Detect which cell encompasses the target text, then output its [X, Y] center coordinate. 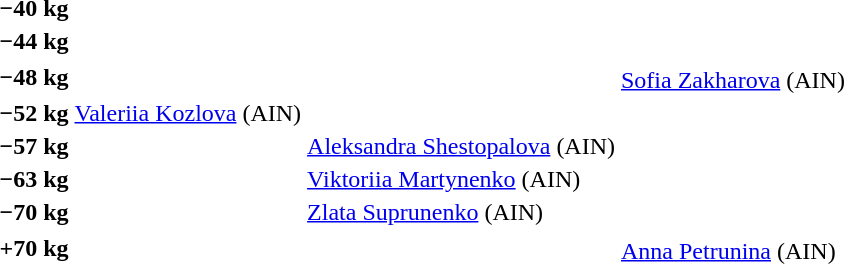
Valeriia Kozlova (AIN) [188, 113]
Zlata Suprunenko (AIN) [462, 212]
Viktoriia Martynenko (AIN) [462, 179]
Aleksandra Shestopalova (AIN) [462, 146]
